Scan for the cell matching the given text and deliver its (X, Y) coordinate at center. 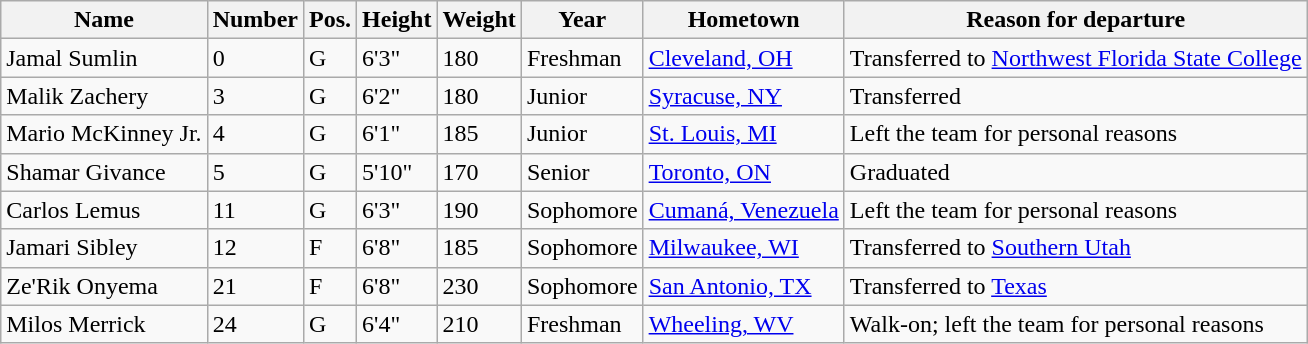
San Antonio, TX (744, 286)
24 (255, 324)
230 (479, 286)
Ze'Rik Onyema (104, 286)
Pos. (330, 20)
6'1" (397, 134)
Jamari Sibley (104, 248)
Walk-on; left the team for personal reasons (1076, 324)
St. Louis, MI (744, 134)
Transferred to Northwest Florida State College (1076, 58)
6'4" (397, 324)
Hometown (744, 20)
Senior (582, 172)
Syracuse, NY (744, 96)
Shamar Givance (104, 172)
0 (255, 58)
170 (479, 172)
Number (255, 20)
12 (255, 248)
190 (479, 210)
4 (255, 134)
Milos Merrick (104, 324)
3 (255, 96)
5'10" (397, 172)
210 (479, 324)
Malik Zachery (104, 96)
Reason for departure (1076, 20)
Cumaná, Venezuela (744, 210)
21 (255, 286)
Milwaukee, WI (744, 248)
Toronto, ON (744, 172)
Graduated (1076, 172)
Jamal Sumlin (104, 58)
Weight (479, 20)
Transferred to Southern Utah (1076, 248)
Transferred (1076, 96)
Wheeling, WV (744, 324)
5 (255, 172)
11 (255, 210)
Cleveland, OH (744, 58)
Name (104, 20)
Mario McKinney Jr. (104, 134)
Transferred to Texas (1076, 286)
Height (397, 20)
Year (582, 20)
Carlos Lemus (104, 210)
6'2" (397, 96)
